Detect which cell encompasses the target text, then output its [x, y] center coordinate. 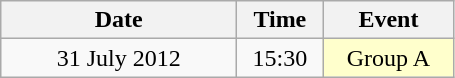
Group A [388, 58]
Time [280, 20]
31 July 2012 [119, 58]
15:30 [280, 58]
Event [388, 20]
Date [119, 20]
